Locate the cell with the specified text and output its (x, y) center coordinate. 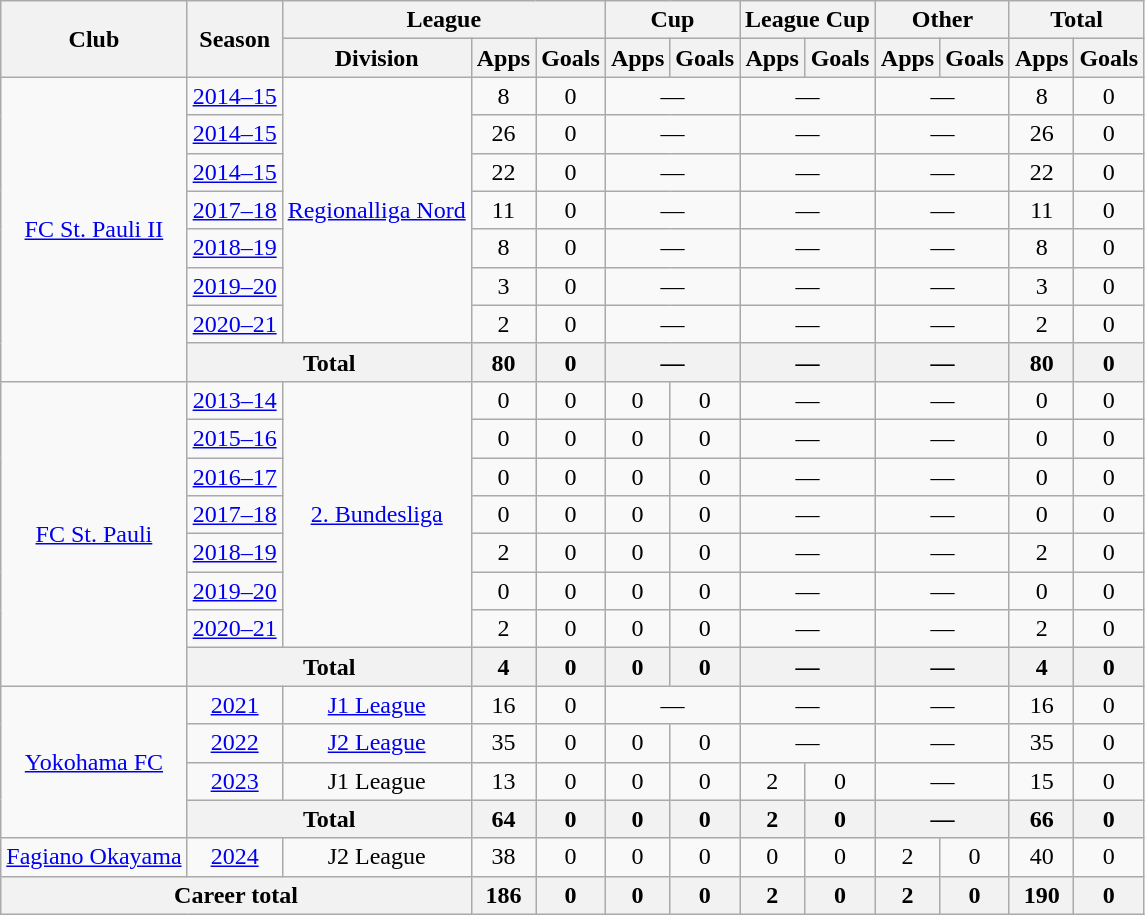
40 (1041, 857)
2013–14 (234, 400)
Career total (236, 895)
186 (503, 895)
2016–17 (234, 477)
190 (1041, 895)
Club (94, 39)
Division (376, 58)
2015–16 (234, 438)
38 (503, 857)
2024 (234, 857)
FC St. Pauli (94, 533)
Other (942, 20)
Season (234, 39)
64 (503, 819)
Cup (672, 20)
Fagiano Okayama (94, 857)
13 (503, 781)
Regionalliga Nord (376, 210)
Yokohama FC (94, 762)
2021 (234, 705)
2. Bundesliga (376, 514)
15 (1041, 781)
2023 (234, 781)
League (444, 20)
66 (1041, 819)
FC St. Pauli II (94, 229)
League Cup (808, 20)
2022 (234, 743)
